Pinpoint the cell where the given text exists, returning its [X, Y] midpoint coordinate. 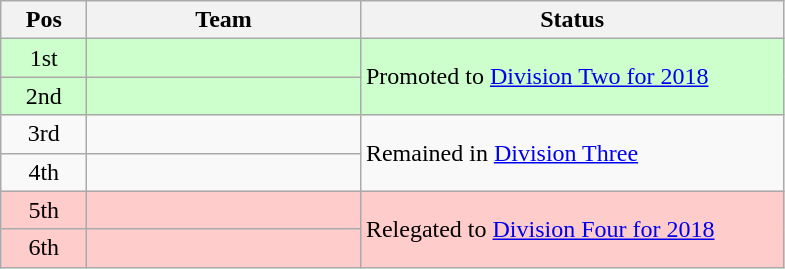
4th [44, 172]
Remained in Division Three [572, 153]
6th [44, 248]
Team [224, 20]
3rd [44, 134]
Promoted to Division Two for 2018 [572, 77]
Status [572, 20]
Pos [44, 20]
5th [44, 210]
Relegated to Division Four for 2018 [572, 229]
2nd [44, 96]
1st [44, 58]
